From the cell containing the given text, extract its center point as (x, y) coordinate. 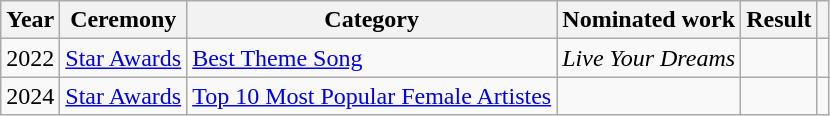
Year (30, 20)
Ceremony (124, 20)
Live Your Dreams (649, 58)
Top 10 Most Popular Female Artistes (372, 96)
Nominated work (649, 20)
2022 (30, 58)
Category (372, 20)
Result (779, 20)
Best Theme Song (372, 58)
2024 (30, 96)
